Pinpoint the cell where the given text exists, returning its [X, Y] midpoint coordinate. 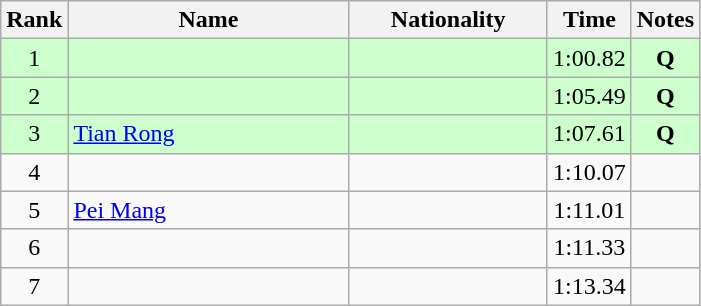
1:00.82 [589, 58]
Name [208, 20]
1:07.61 [589, 134]
2 [34, 96]
6 [34, 248]
1 [34, 58]
1:05.49 [589, 96]
1:13.34 [589, 286]
7 [34, 286]
1:11.01 [589, 210]
Nationality [448, 20]
4 [34, 172]
5 [34, 210]
Time [589, 20]
1:11.33 [589, 248]
Pei Mang [208, 210]
3 [34, 134]
Notes [665, 20]
Rank [34, 20]
Tian Rong [208, 134]
1:10.07 [589, 172]
